From the cell containing the given text, extract its center point as (x, y) coordinate. 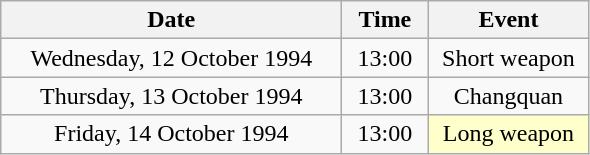
Changquan (508, 96)
Long weapon (508, 134)
Event (508, 20)
Short weapon (508, 58)
Wednesday, 12 October 1994 (172, 58)
Time (385, 20)
Thursday, 13 October 1994 (172, 96)
Date (172, 20)
Friday, 14 October 1994 (172, 134)
